Determine the (x, y) coordinate at the center of the cell enclosing the given text.  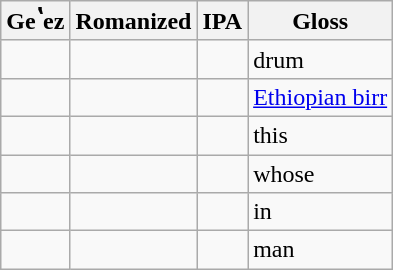
drum (320, 59)
Geʽez (36, 21)
Gloss (320, 21)
Ethiopian birr (320, 97)
this (320, 135)
man (320, 250)
whose (320, 173)
IPA (222, 21)
in (320, 212)
Romanized (134, 21)
